For the text-containing cell, return its midpoint in (x, y) coordinate format. 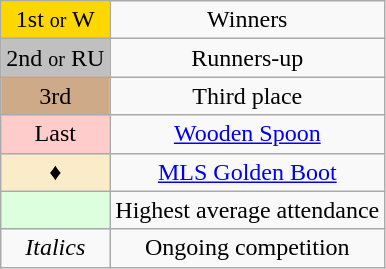
Wooden Spoon (248, 134)
Third place (248, 96)
Winners (248, 20)
2nd or RU (56, 58)
3rd (56, 96)
Runners-up (248, 58)
Highest average attendance (248, 210)
MLS Golden Boot (248, 172)
1st or W (56, 20)
♦ (56, 172)
Italics (56, 248)
Last (56, 134)
Ongoing competition (248, 248)
